Extract the [X, Y] coordinate from the center of the cell holding the provided text.  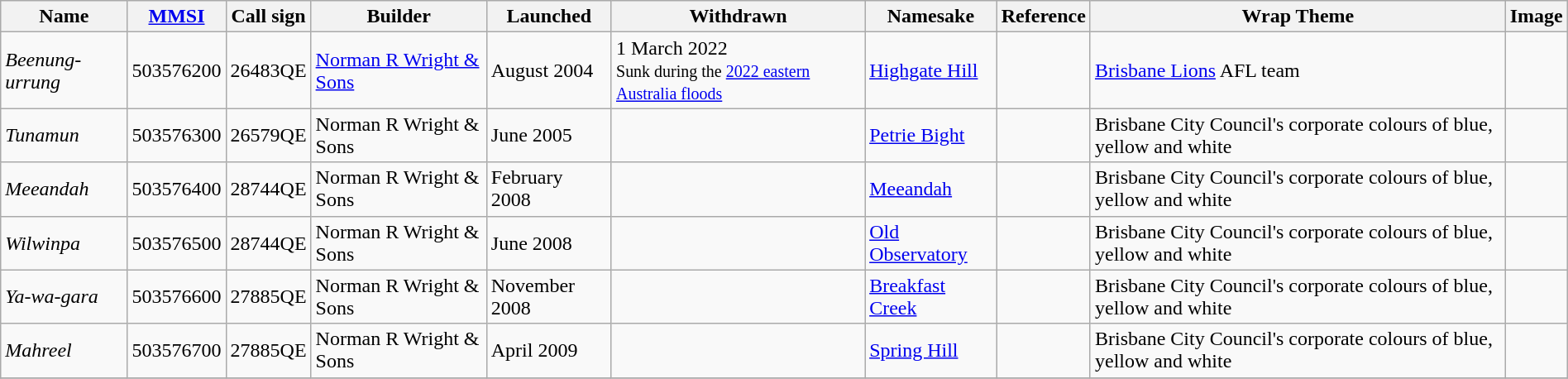
26483QE [268, 70]
Image [1537, 17]
Breakfast Creek [931, 296]
November 2008 [549, 296]
Beenung-urrung [65, 70]
MMSI [177, 17]
Petrie Bight [931, 136]
503576700 [177, 351]
503576500 [177, 243]
August 2004 [549, 70]
April 2009 [549, 351]
February 2008 [549, 189]
Reference [1044, 17]
Brisbane Lions AFL team [1298, 70]
Spring Hill [931, 351]
26579QE [268, 136]
Withdrawn [738, 17]
Old Observatory [931, 243]
Launched [549, 17]
June 2008 [549, 243]
Wilwinpa [65, 243]
1 March 2022Sunk during the 2022 eastern Australia floods [738, 70]
Builder [399, 17]
Call sign [268, 17]
Name [65, 17]
503576300 [177, 136]
503576400 [177, 189]
Namesake [931, 17]
Tunamun [65, 136]
Mahreel [65, 351]
Wrap Theme [1298, 17]
June 2005 [549, 136]
503576600 [177, 296]
503576200 [177, 70]
Highgate Hill [931, 70]
Ya-wa-gara [65, 296]
